Detect which cell encompasses the target text, then output its (X, Y) center coordinate. 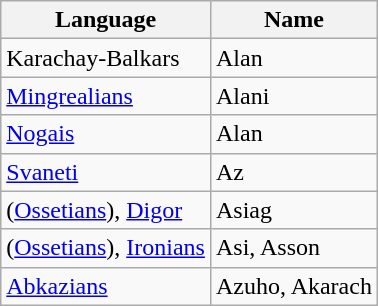
Asi, Asson (294, 248)
Language (106, 20)
Alani (294, 96)
Abkazians (106, 286)
Mingrealians (106, 96)
Svaneti (106, 172)
Name (294, 20)
Karachay-Balkars (106, 58)
Asiag (294, 210)
Az (294, 172)
(Ossetians), Ironians (106, 248)
Nogais (106, 134)
(Ossetians), Digor (106, 210)
Azuho, Akarach (294, 286)
